Search for the cell housing the specified text and yield its [X, Y] center coordinate. 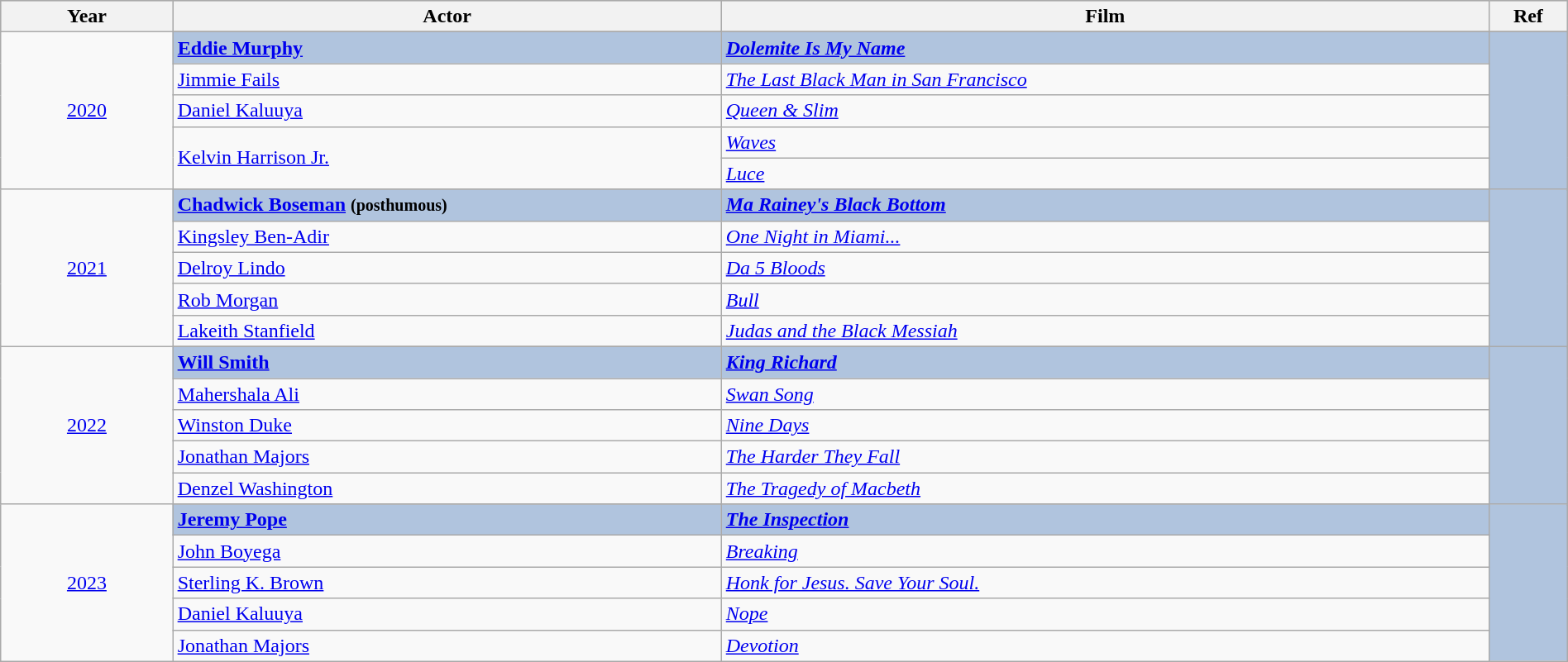
The Tragedy of Macbeth [1105, 488]
Nope [1105, 614]
Kingsley Ben-Adir [447, 236]
King Richard [1105, 362]
Ma Rainey's Black Bottom [1105, 205]
2021 [87, 268]
Will Smith [447, 362]
Nine Days [1105, 426]
Denzel Washington [447, 488]
Chadwick Boseman (posthumous) [447, 205]
Bull [1105, 299]
Judas and the Black Messiah [1105, 331]
2020 [87, 111]
Kelvin Harrison Jr. [447, 158]
Winston Duke [447, 426]
Lakeith Stanfield [447, 331]
The Last Black Man in San Francisco [1105, 79]
2023 [87, 583]
Mahershala Ali [447, 394]
Waves [1105, 142]
Eddie Murphy [447, 48]
Sterling K. Brown [447, 583]
Film [1105, 17]
Queen & Slim [1105, 111]
The Inspection [1105, 520]
Rob Morgan [447, 299]
Devotion [1105, 645]
Jeremy Pope [447, 520]
The Harder They Fall [1105, 457]
Luce [1105, 174]
Ref [1528, 17]
Dolemite Is My Name [1105, 48]
Da 5 Bloods [1105, 268]
John Boyega [447, 551]
Swan Song [1105, 394]
2022 [87, 425]
One Night in Miami... [1105, 236]
Actor [447, 17]
Year [87, 17]
Honk for Jesus. Save Your Soul. [1105, 583]
Delroy Lindo [447, 268]
Breaking [1105, 551]
Jimmie Fails [447, 79]
